Locate the cell with the specified text and output its (x, y) center coordinate. 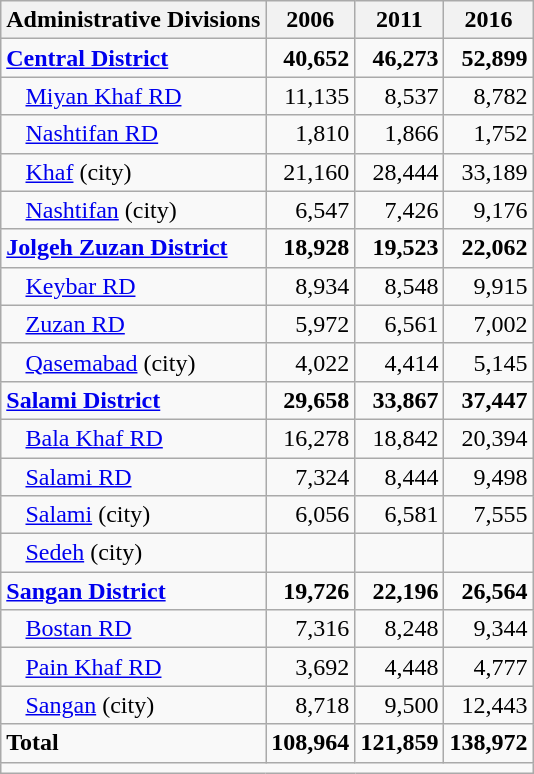
29,658 (310, 400)
8,248 (400, 629)
108,964 (310, 743)
Central District (134, 58)
Pain Khaf RD (134, 667)
28,444 (400, 172)
6,581 (400, 515)
11,135 (310, 96)
121,859 (400, 743)
6,547 (310, 210)
8,934 (310, 286)
8,444 (400, 477)
22,196 (400, 591)
7,426 (400, 210)
2011 (400, 20)
138,972 (488, 743)
21,160 (310, 172)
9,498 (488, 477)
2006 (310, 20)
19,726 (310, 591)
Sedeh (city) (134, 553)
Bala Khaf RD (134, 438)
52,899 (488, 58)
Miyan Khaf RD (134, 96)
Salami (city) (134, 515)
1,810 (310, 134)
9,344 (488, 629)
20,394 (488, 438)
19,523 (400, 248)
Sangan (city) (134, 705)
9,915 (488, 286)
7,002 (488, 324)
Zuzan RD (134, 324)
40,652 (310, 58)
4,022 (310, 362)
37,447 (488, 400)
Sangan District (134, 591)
33,867 (400, 400)
6,056 (310, 515)
3,692 (310, 667)
12,443 (488, 705)
18,842 (400, 438)
8,537 (400, 96)
Salami RD (134, 477)
8,718 (310, 705)
4,414 (400, 362)
33,189 (488, 172)
18,928 (310, 248)
26,564 (488, 591)
7,316 (310, 629)
Salami District (134, 400)
4,777 (488, 667)
2016 (488, 20)
22,062 (488, 248)
6,561 (400, 324)
Jolgeh Zuzan District (134, 248)
Nashtifan RD (134, 134)
1,752 (488, 134)
9,500 (400, 705)
5,145 (488, 362)
8,548 (400, 286)
1,866 (400, 134)
Administrative Divisions (134, 20)
7,555 (488, 515)
Bostan RD (134, 629)
4,448 (400, 667)
Keybar RD (134, 286)
Khaf (city) (134, 172)
16,278 (310, 438)
8,782 (488, 96)
7,324 (310, 477)
Nashtifan (city) (134, 210)
5,972 (310, 324)
9,176 (488, 210)
Qasemabad (city) (134, 362)
46,273 (400, 58)
Total (134, 743)
